Provide the [x, y] coordinate of the cell's center where the given text is located.  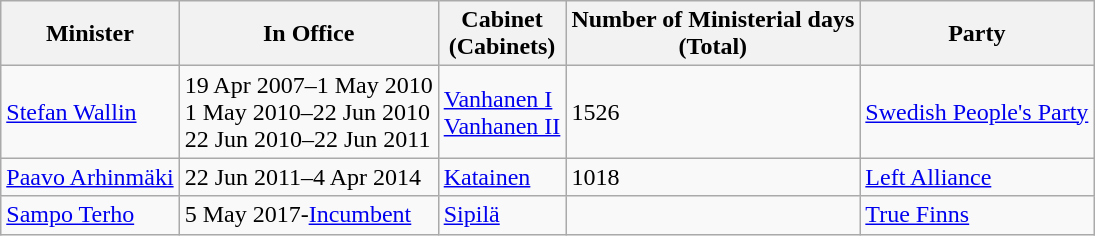
Left Alliance [977, 177]
Vanhanen IVanhanen II [502, 112]
Katainen [502, 177]
19 Apr 2007–1 May 20101 May 2010–22 Jun 201022 Jun 2010–22 Jun 2011 [308, 112]
Sipilä [502, 215]
Cabinet(Cabinets) [502, 34]
In Office [308, 34]
Swedish People's Party [977, 112]
Paavo Arhinmäki [90, 177]
1018 [713, 177]
Sampo Terho [90, 215]
Number of Ministerial days (Total) [713, 34]
Party [977, 34]
22 Jun 2011–4 Apr 2014 [308, 177]
5 May 2017-Incumbent [308, 215]
1526 [713, 112]
Minister [90, 34]
Stefan Wallin [90, 112]
True Finns [977, 215]
